Return (X, Y) of the center of cell containing provided text 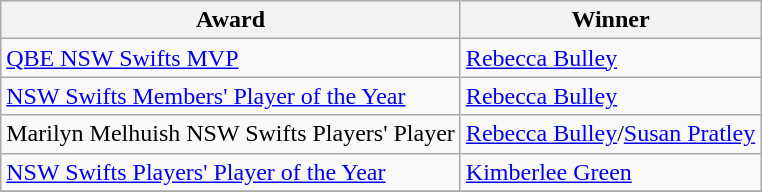
Winner (610, 20)
Marilyn Melhuish NSW Swifts Players' Player (231, 134)
Kimberlee Green (610, 172)
NSW Swifts Members' Player of the Year (231, 96)
Rebecca Bulley/Susan Pratley (610, 134)
Award (231, 20)
QBE NSW Swifts MVP (231, 58)
NSW Swifts Players' Player of the Year (231, 172)
